From the cell containing the given text, extract its center point as (X, Y) coordinate. 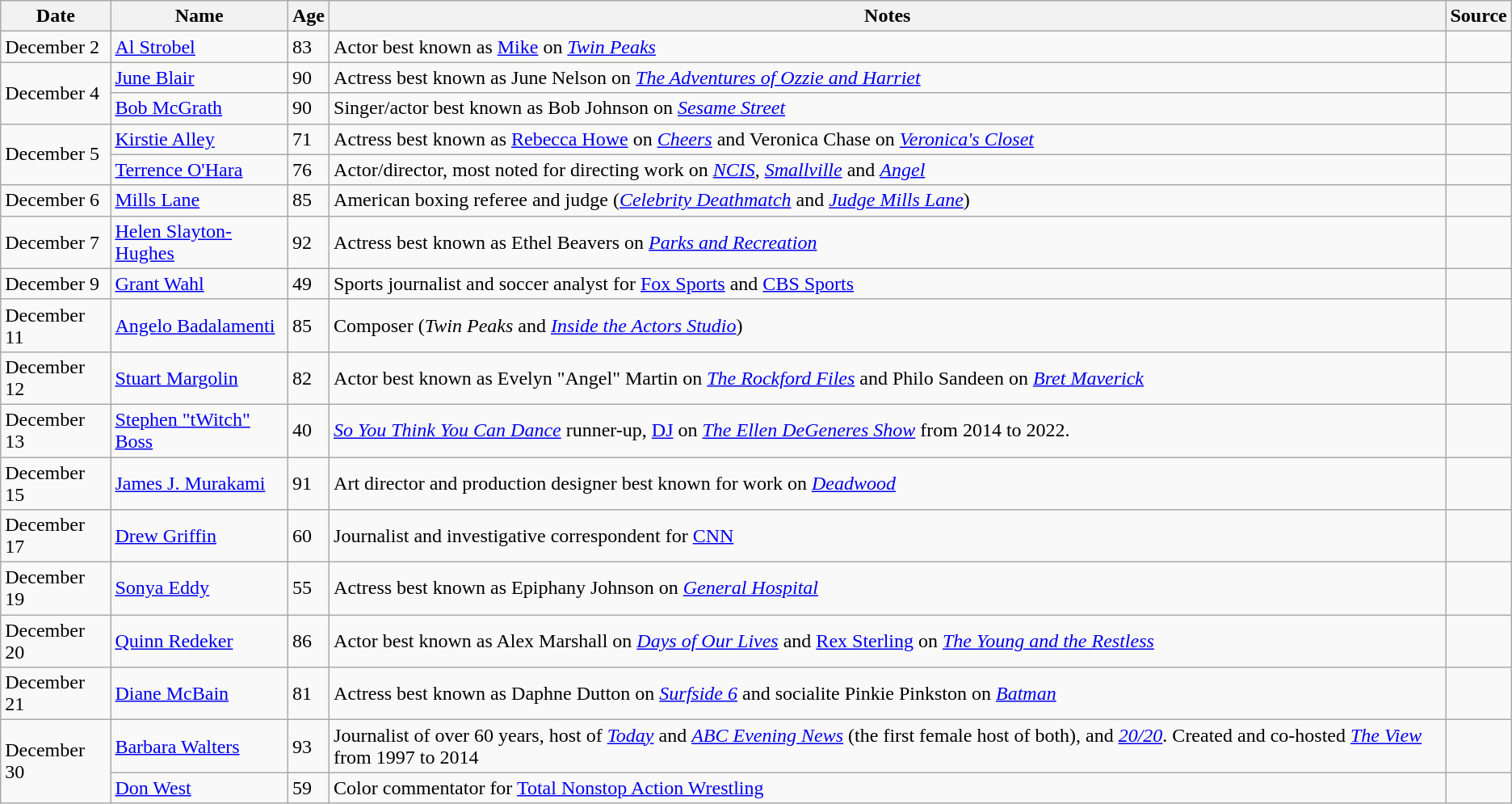
December 6 (56, 200)
December 4 (56, 93)
December 11 (56, 325)
Stephen "tWitch" Boss (199, 430)
Barbara Walters (199, 747)
81 (309, 693)
Sonya Eddy (199, 588)
83 (309, 47)
Actor best known as Alex Marshall on Days of Our Lives and Rex Sterling on The Young and the Restless (888, 642)
93 (309, 747)
December 5 (56, 154)
Don West (199, 788)
Mills Lane (199, 200)
Source (1478, 16)
71 (309, 139)
June Blair (199, 78)
Color commentator for Total Nonstop Action Wrestling (888, 788)
Actress best known as June Nelson on The Adventures of Ozzie and Harriet (888, 78)
Grant Wahl (199, 284)
James J. Murakami (199, 483)
December 19 (56, 588)
76 (309, 170)
December 17 (56, 537)
Composer (Twin Peaks and Inside the Actors Studio) (888, 325)
86 (309, 642)
December 7 (56, 242)
82 (309, 378)
Actress best known as Epiphany Johnson on General Hospital (888, 588)
December 21 (56, 693)
91 (309, 483)
December 13 (56, 430)
Actress best known as Daphne Dutton on Surfside 6 and socialite Pinkie Pinkston on Batman (888, 693)
American boxing referee and judge (Celebrity Deathmatch and Judge Mills Lane) (888, 200)
55 (309, 588)
December 20 (56, 642)
December 2 (56, 47)
December 30 (56, 761)
Name (199, 16)
Notes (888, 16)
Journalist and investigative correspondent for CNN (888, 537)
Diane McBain (199, 693)
Age (309, 16)
December 12 (56, 378)
Date (56, 16)
Drew Griffin (199, 537)
Kirstie Alley (199, 139)
60 (309, 537)
Actress best known as Rebecca Howe on Cheers and Veronica Chase on Veronica's Closet (888, 139)
59 (309, 788)
Sports journalist and soccer analyst for Fox Sports and CBS Sports (888, 284)
Singer/actor best known as Bob Johnson on Sesame Street (888, 108)
Actor best known as Evelyn "Angel" Martin on The Rockford Files and Philo Sandeen on Bret Maverick (888, 378)
Actor best known as Mike on Twin Peaks (888, 47)
Terrence O'Hara (199, 170)
Helen Slayton-Hughes (199, 242)
Stuart Margolin (199, 378)
Angelo Badalamenti (199, 325)
So You Think You Can Dance runner-up, DJ on The Ellen DeGeneres Show from 2014 to 2022. (888, 430)
December 9 (56, 284)
Al Strobel (199, 47)
92 (309, 242)
Actor/director, most noted for directing work on NCIS, Smallville and Angel (888, 170)
49 (309, 284)
Actress best known as Ethel Beavers on Parks and Recreation (888, 242)
Art director and production designer best known for work on Deadwood (888, 483)
December 15 (56, 483)
40 (309, 430)
Quinn Redeker (199, 642)
Bob McGrath (199, 108)
